Extract the [X, Y] coordinate from the center of the cell holding the provided text.  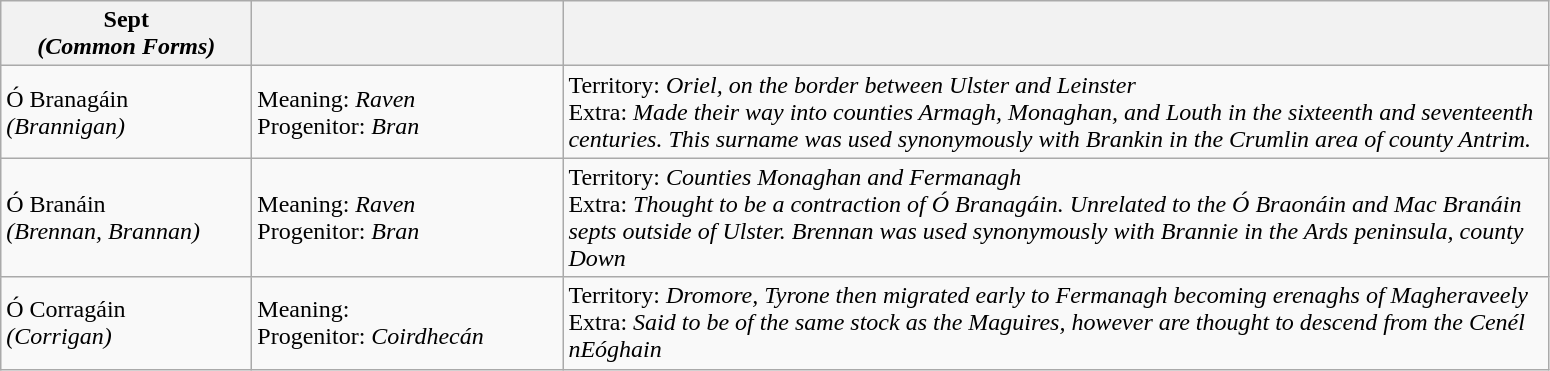
Meaning: Progenitor: Coirdhecán [408, 323]
Ó Branáin(Brennan, Brannan) [126, 218]
Sept(Common Forms) [126, 34]
Ó Branagáin(Brannigan) [126, 112]
Ó Corragáin(Corrigan) [126, 323]
